Provide the [x, y] coordinate of the cell's center where the given text is located.  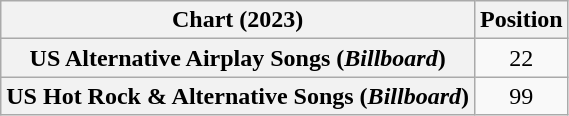
Position [521, 20]
22 [521, 58]
US Hot Rock & Alternative Songs (Billboard) [238, 96]
99 [521, 96]
US Alternative Airplay Songs (Billboard) [238, 58]
Chart (2023) [238, 20]
